Determine the [X, Y] coordinate at the center of the cell enclosing the given text.  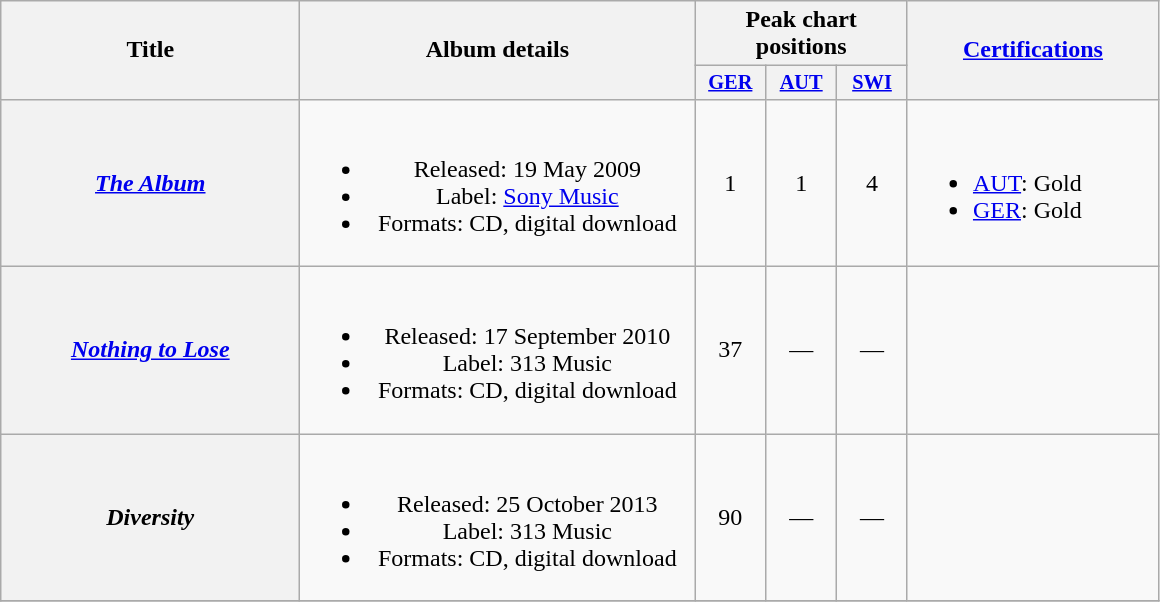
Released: 19 May 2009Label: Sony MusicFormats: CD, digital download [498, 182]
Title [150, 50]
SWI [872, 83]
Certifications [1032, 50]
The Album [150, 182]
Released: 25 October 2013Label: 313 MusicFormats: CD, digital download [498, 518]
AUT [802, 83]
4 [872, 182]
37 [730, 350]
Peak chart positions [802, 34]
GER [730, 83]
Released: 17 September 2010Label: 313 MusicFormats: CD, digital download [498, 350]
Album details [498, 50]
AUT: GoldGER: Gold [1032, 182]
Diversity [150, 518]
90 [730, 518]
Nothing to Lose [150, 350]
